Scan for the cell matching the given text and deliver its [X, Y] coordinate at center. 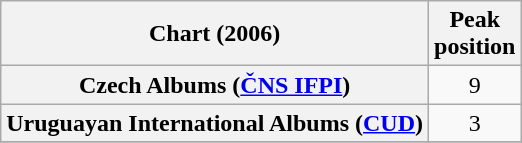
Peakposition [475, 34]
3 [475, 123]
9 [475, 85]
Uruguayan International Albums (CUD) [215, 123]
Czech Albums (ČNS IFPI) [215, 85]
Chart (2006) [215, 34]
